Detect which cell encompasses the target text, then output its [x, y] center coordinate. 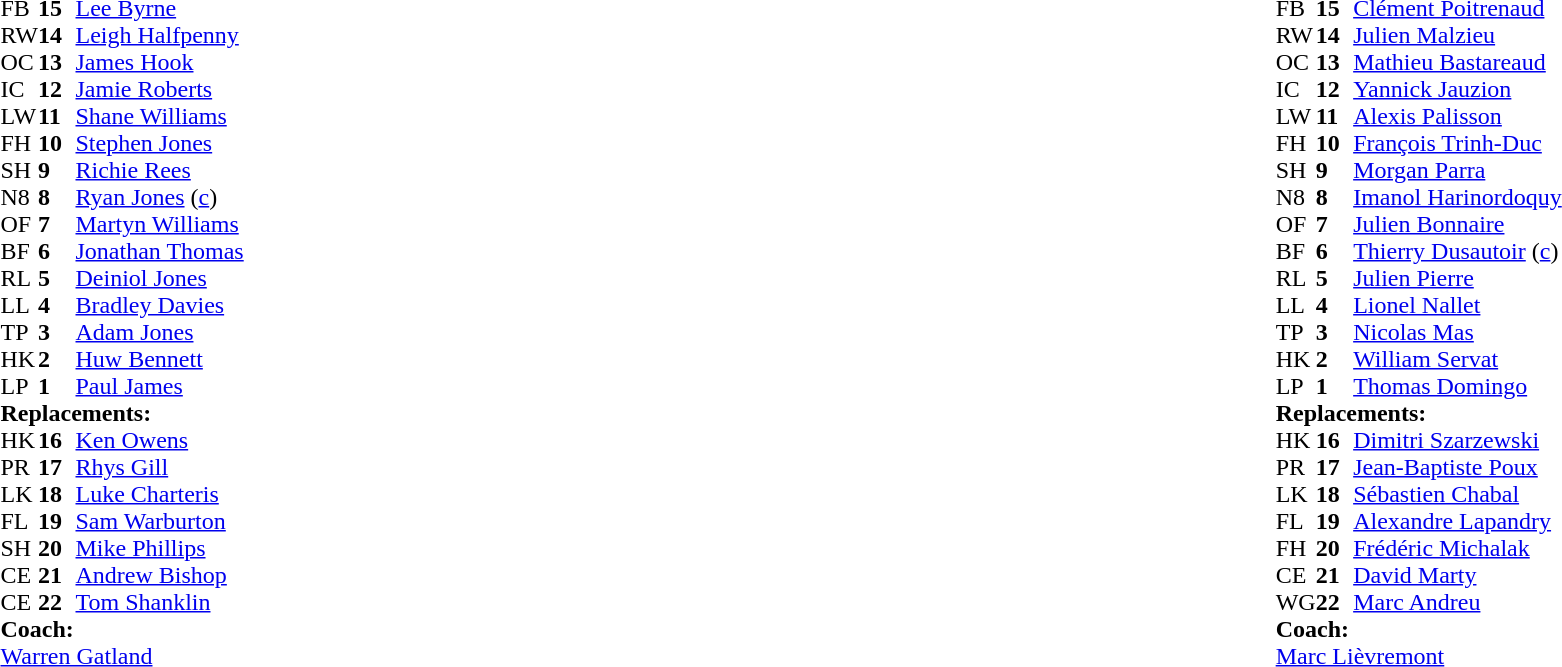
Julien Pierre [1458, 278]
Stephen Jones [160, 144]
Jonathan Thomas [160, 252]
Dimitri Szarzewski [1458, 440]
François Trinh-Duc [1458, 144]
Ken Owens [160, 440]
Nicolas Mas [1458, 332]
Mathieu Bastareaud [1458, 62]
Luke Charteris [160, 494]
Julien Malzieu [1458, 36]
Sébastien Chabal [1458, 494]
Alexis Palisson [1458, 116]
Frédéric Michalak [1458, 548]
Thierry Dusautoir (c) [1458, 252]
Alexandre Lapandry [1458, 522]
James Hook [160, 62]
David Marty [1458, 576]
William Servat [1458, 360]
Andrew Bishop [160, 576]
Ryan Jones (c) [160, 198]
Marc Andreu [1458, 602]
Thomas Domingo [1458, 386]
Imanol Harinordoquy [1458, 198]
Julien Bonnaire [1458, 224]
Adam Jones [160, 332]
WG [1296, 602]
Paul James [160, 386]
Bradley Davies [160, 306]
Lionel Nallet [1458, 306]
Leigh Halfpenny [160, 36]
Tom Shanklin [160, 602]
Shane Williams [160, 116]
Huw Bennett [160, 360]
Rhys Gill [160, 468]
Sam Warburton [160, 522]
Deiniol Jones [160, 278]
Yannick Jauzion [1458, 90]
Jean-Baptiste Poux [1458, 468]
Jamie Roberts [160, 90]
Morgan Parra [1458, 170]
Richie Rees [160, 170]
Martyn Williams [160, 224]
Mike Phillips [160, 548]
